Locate the cell with the specified text and output its (X, Y) center coordinate. 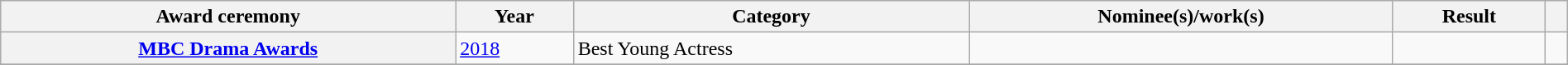
Result (1469, 17)
Year (514, 17)
2018 (514, 48)
MBC Drama Awards (228, 48)
Best Young Actress (771, 48)
Award ceremony (228, 17)
Category (771, 17)
Nominee(s)/work(s) (1181, 17)
